Scan for the cell matching the given text and deliver its (X, Y) coordinate at center. 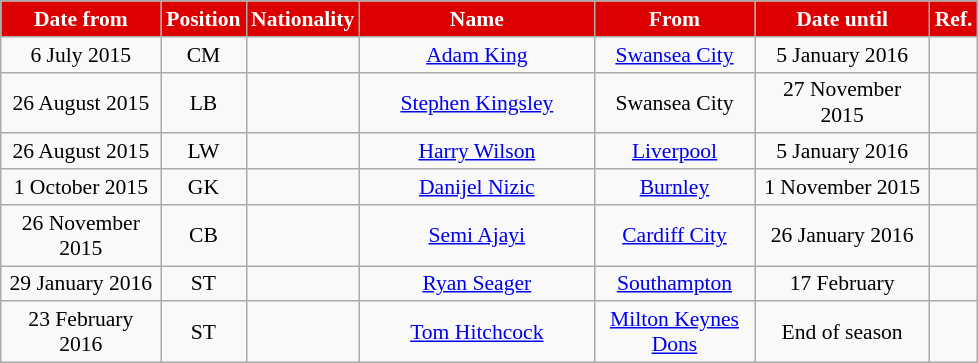
LB (204, 102)
Adam King (476, 55)
Date from (81, 19)
CM (204, 55)
23 February 2016 (81, 332)
1 October 2015 (81, 187)
27 November 2015 (842, 102)
GK (204, 187)
Stephen Kingsley (476, 102)
1 November 2015 (842, 187)
End of season (842, 332)
29 January 2016 (81, 284)
From (674, 19)
Name (476, 19)
CB (204, 236)
Nationality (302, 19)
Date until (842, 19)
Milton Keynes Dons (674, 332)
Southampton (674, 284)
26 January 2016 (842, 236)
Position (204, 19)
Ref. (954, 19)
Semi Ajayi (476, 236)
Danijel Nizic (476, 187)
Tom Hitchcock (476, 332)
Liverpool (674, 152)
26 November 2015 (81, 236)
17 February (842, 284)
6 July 2015 (81, 55)
Ryan Seager (476, 284)
LW (204, 152)
Cardiff City (674, 236)
Burnley (674, 187)
Harry Wilson (476, 152)
